Output the [x, y] coordinate of the center of the cell containing the given text.  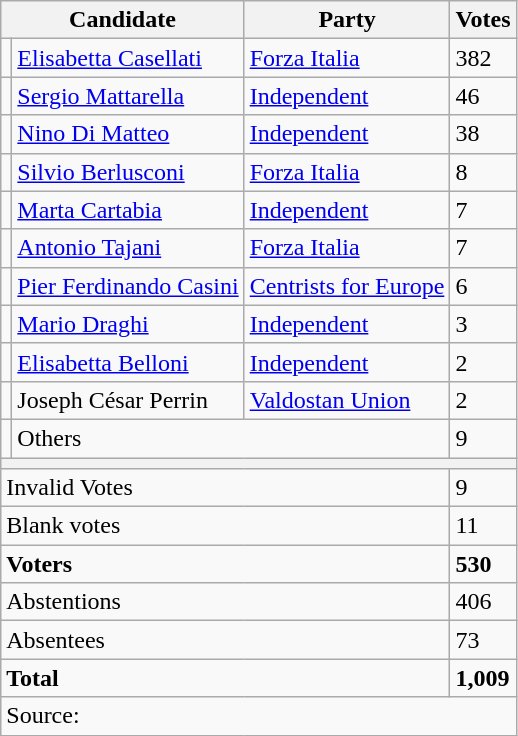
382 [483, 58]
73 [483, 640]
Sergio Mattarella [128, 96]
406 [483, 602]
38 [483, 134]
Valdostan Union [347, 400]
Joseph César Perrin [128, 400]
Marta Cartabia [128, 210]
Others [231, 438]
Total [226, 678]
Candidate [122, 20]
Absentees [226, 640]
Elisabetta Belloni [128, 362]
Voters [226, 564]
Abstentions [226, 602]
Centrists for Europe [347, 286]
530 [483, 564]
Source: [258, 716]
Invalid Votes [226, 488]
46 [483, 96]
Votes [483, 20]
Blank votes [226, 526]
8 [483, 172]
Elisabetta Casellati [128, 58]
Party [347, 20]
11 [483, 526]
6 [483, 286]
Pier Ferdinando Casini [128, 286]
1,009 [483, 678]
Nino Di Matteo [128, 134]
Silvio Berlusconi [128, 172]
Mario Draghi [128, 324]
Antonio Tajani [128, 248]
3 [483, 324]
